Output the (X, Y) coordinate of the center of the cell containing the given text.  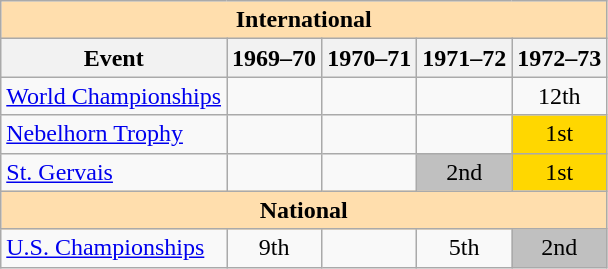
1970–71 (370, 58)
9th (274, 248)
12th (560, 96)
1972–73 (560, 58)
St. Gervais (114, 172)
International (304, 20)
Event (114, 58)
1969–70 (274, 58)
National (304, 210)
1971–72 (464, 58)
5th (464, 248)
U.S. Championships (114, 248)
Nebelhorn Trophy (114, 134)
World Championships (114, 96)
